Capture the cell that displays the provided text and extract its [x, y] central coordinate. 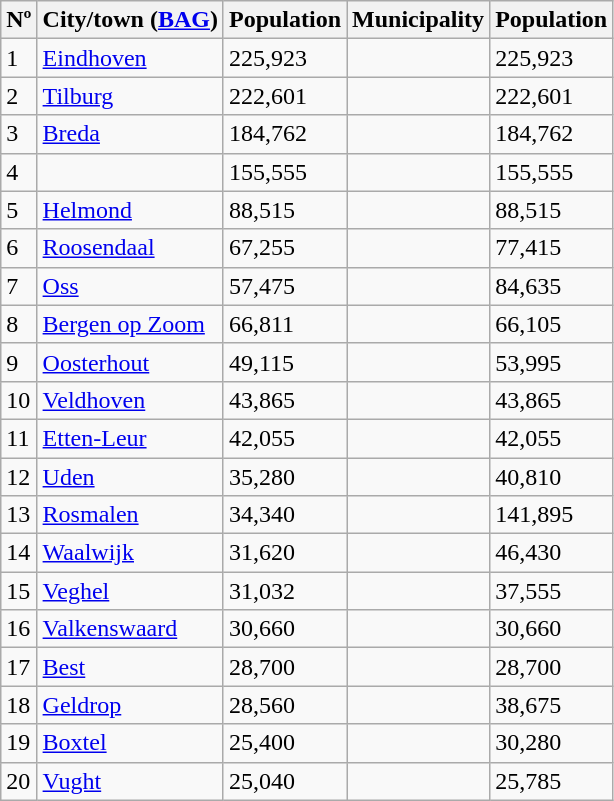
67,255 [284, 248]
18 [19, 705]
1 [19, 58]
30,280 [552, 743]
7 [19, 286]
Oosterhout [130, 362]
25,785 [552, 781]
Nº [19, 20]
19 [19, 743]
Eindhoven [130, 58]
84,635 [552, 286]
141,895 [552, 515]
53,995 [552, 362]
46,430 [552, 553]
77,415 [552, 248]
3 [19, 134]
City/town (BAG) [130, 20]
Valkenswaard [130, 629]
20 [19, 781]
2 [19, 96]
31,032 [284, 591]
Etten-Leur [130, 438]
Waalwijk [130, 553]
25,040 [284, 781]
6 [19, 248]
28,560 [284, 705]
Vught [130, 781]
Bergen op Zoom [130, 324]
13 [19, 515]
11 [19, 438]
34,340 [284, 515]
Breda [130, 134]
Rosmalen [130, 515]
17 [19, 667]
14 [19, 553]
Oss [130, 286]
10 [19, 400]
15 [19, 591]
57,475 [284, 286]
16 [19, 629]
Uden [130, 477]
66,105 [552, 324]
Best [130, 667]
9 [19, 362]
Helmond [130, 210]
37,555 [552, 591]
Veghel [130, 591]
25,400 [284, 743]
Tilburg [130, 96]
4 [19, 172]
40,810 [552, 477]
38,675 [552, 705]
Veldhoven [130, 400]
5 [19, 210]
12 [19, 477]
Boxtel [130, 743]
8 [19, 324]
31,620 [284, 553]
Roosendaal [130, 248]
35,280 [284, 477]
49,115 [284, 362]
Geldrop [130, 705]
66,811 [284, 324]
Municipality [418, 20]
